Detect which cell encompasses the target text, then output its [X, Y] center coordinate. 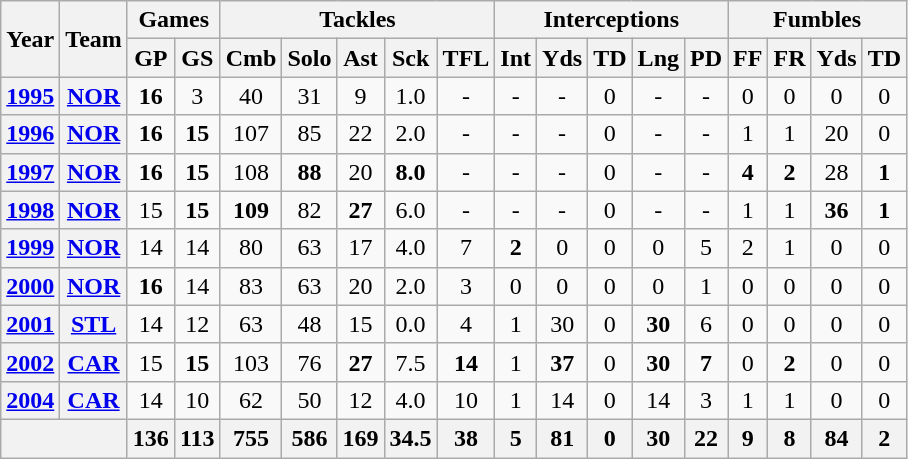
Team [94, 39]
81 [562, 438]
1999 [30, 248]
109 [251, 210]
2002 [30, 362]
TFL [466, 58]
Int [516, 58]
FR [790, 58]
Fumbles [818, 20]
Sck [410, 58]
62 [251, 400]
1998 [30, 210]
8.0 [410, 172]
113 [197, 438]
755 [251, 438]
107 [251, 134]
40 [251, 96]
Ast [360, 58]
GS [197, 58]
Games [174, 20]
Cmb [251, 58]
1995 [30, 96]
103 [251, 362]
76 [310, 362]
GP [150, 58]
Year [30, 39]
Interceptions [612, 20]
136 [150, 438]
6.0 [410, 210]
80 [251, 248]
2001 [30, 324]
1997 [30, 172]
1996 [30, 134]
31 [310, 96]
34.5 [410, 438]
88 [310, 172]
37 [562, 362]
108 [251, 172]
Tackles [358, 20]
Lng [658, 58]
PD [706, 58]
82 [310, 210]
586 [310, 438]
6 [706, 324]
8 [790, 438]
83 [251, 286]
2000 [30, 286]
169 [360, 438]
1.0 [410, 96]
Solo [310, 58]
85 [310, 134]
36 [836, 210]
0.0 [410, 324]
38 [466, 438]
48 [310, 324]
50 [310, 400]
28 [836, 172]
2004 [30, 400]
STL [94, 324]
7.5 [410, 362]
FF [748, 58]
84 [836, 438]
17 [360, 248]
